Identify which cell holds the provided text, then report its (X, Y) central coordinate. 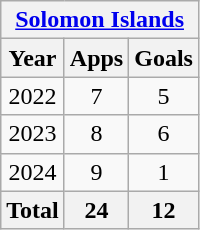
Apps (96, 58)
5 (164, 96)
Goals (164, 58)
6 (164, 134)
Year (33, 58)
8 (96, 134)
Total (33, 210)
2023 (33, 134)
Solomon Islands (100, 20)
2024 (33, 172)
7 (96, 96)
1 (164, 172)
9 (96, 172)
24 (96, 210)
2022 (33, 96)
12 (164, 210)
